Extract the [X, Y] coordinate from the center of the cell holding the provided text.  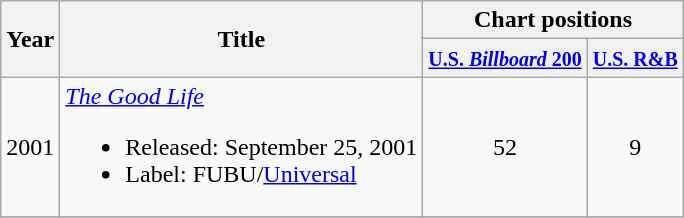
Title [242, 39]
52 [505, 147]
Chart positions [553, 20]
U.S. Billboard 200 [505, 58]
Year [30, 39]
9 [635, 147]
2001 [30, 147]
The Good LifeReleased: September 25, 2001Label: FUBU/Universal [242, 147]
U.S. R&B [635, 58]
